Extract the [X, Y] coordinate from the center of the cell holding the provided text.  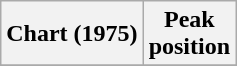
Chart (1975) [72, 34]
Peakposition [189, 34]
